Scan for the cell matching the given text and deliver its [x, y] coordinate at center. 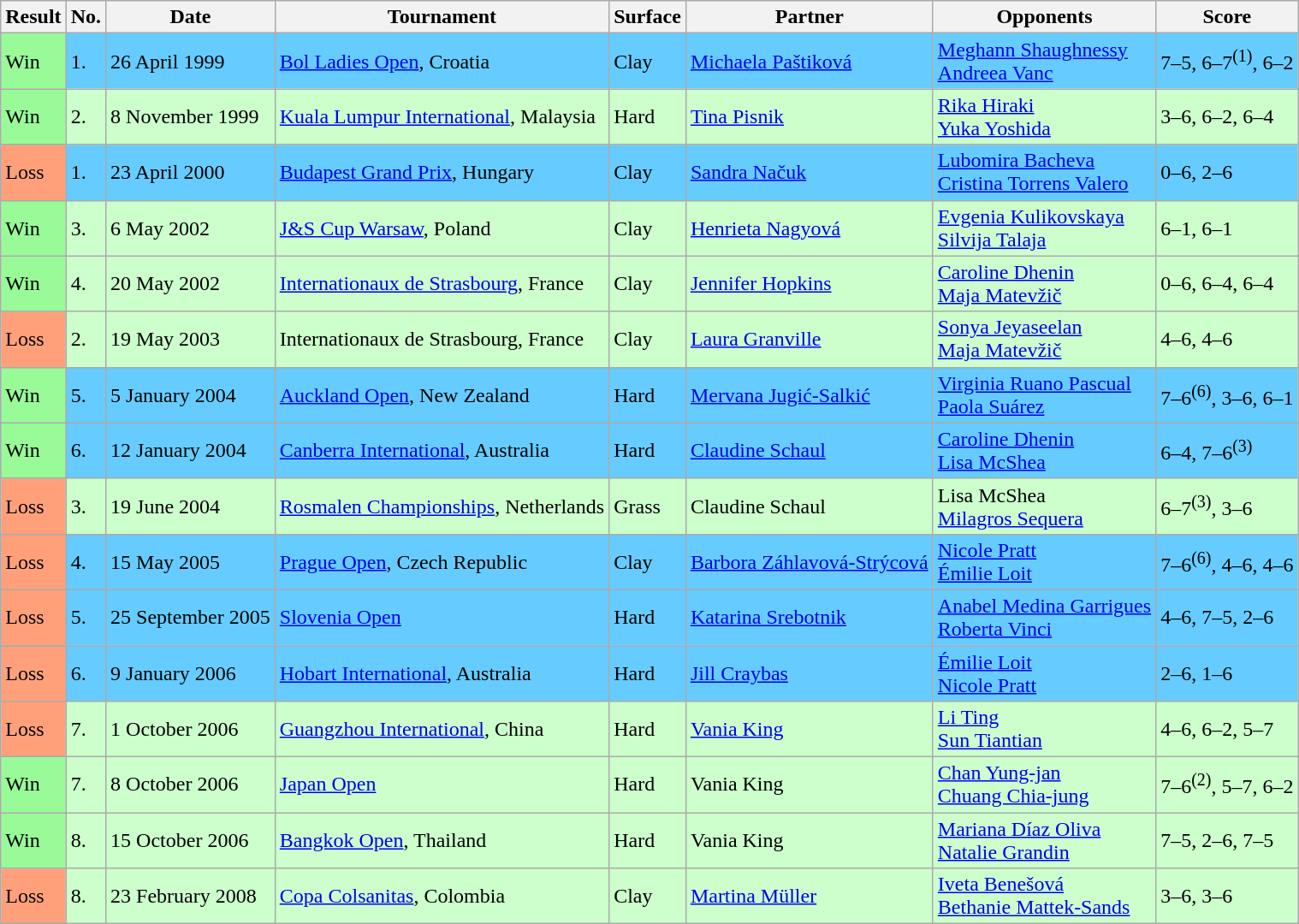
6–1, 6–1 [1227, 228]
4–6, 4–6 [1227, 339]
7–6(6), 4–6, 4–6 [1227, 561]
Martina Müller [810, 897]
Li Ting Sun Tiantian [1044, 729]
7–5, 6–7(1), 6–2 [1227, 62]
Lubomira Bacheva Cristina Torrens Valero [1044, 173]
Result [33, 17]
Michaela Paštiková [810, 62]
0–6, 6–4, 6–4 [1227, 284]
Chan Yung-jan Chuang Chia-jung [1044, 785]
Budapest Grand Prix, Hungary [442, 173]
Guangzhou International, China [442, 729]
6 May 2002 [191, 228]
Opponents [1044, 17]
25 September 2005 [191, 618]
7–6(2), 5–7, 6–2 [1227, 785]
19 June 2004 [191, 506]
Score [1227, 17]
Meghann Shaughnessy Andreea Vanc [1044, 62]
23 February 2008 [191, 897]
No. [86, 17]
Date [191, 17]
3–6, 3–6 [1227, 897]
4–6, 7–5, 2–6 [1227, 618]
23 April 2000 [191, 173]
0–6, 2–6 [1227, 173]
4–6, 6–2, 5–7 [1227, 729]
26 April 1999 [191, 62]
Grass [648, 506]
Laura Granville [810, 339]
8 October 2006 [191, 785]
Hobart International, Australia [442, 672]
6–4, 7–6(3) [1227, 450]
Tina Pisnik [810, 116]
Tournament [442, 17]
6–7(3), 3–6 [1227, 506]
Iveta Benešová Bethanie Mattek-Sands [1044, 897]
12 January 2004 [191, 450]
1 October 2006 [191, 729]
Henrieta Nagyová [810, 228]
Jennifer Hopkins [810, 284]
20 May 2002 [191, 284]
7–5, 2–6, 7–5 [1227, 840]
Surface [648, 17]
Anabel Medina Garrigues Roberta Vinci [1044, 618]
3–6, 6–2, 6–4 [1227, 116]
Rosmalen Championships, Netherlands [442, 506]
15 October 2006 [191, 840]
Sonya Jeyaseelan Maja Matevžič [1044, 339]
8 November 1999 [191, 116]
Prague Open, Czech Republic [442, 561]
Nicole Pratt Émilie Loit [1044, 561]
7–6(6), 3–6, 6–1 [1227, 395]
Katarina Srebotnik [810, 618]
Virginia Ruano Pascual Paola Suárez [1044, 395]
19 May 2003 [191, 339]
Partner [810, 17]
Émilie Loit Nicole Pratt [1044, 672]
Mariana Díaz Oliva Natalie Grandin [1044, 840]
Sandra Načuk [810, 173]
Caroline Dhenin Maja Matevžič [1044, 284]
Copa Colsanitas, Colombia [442, 897]
Auckland Open, New Zealand [442, 395]
Bol Ladies Open, Croatia [442, 62]
15 May 2005 [191, 561]
Lisa McShea Milagros Sequera [1044, 506]
Slovenia Open [442, 618]
Kuala Lumpur International, Malaysia [442, 116]
Mervana Jugić-Salkić [810, 395]
9 January 2006 [191, 672]
Caroline Dhenin Lisa McShea [1044, 450]
J&S Cup Warsaw, Poland [442, 228]
Barbora Záhlavová-Strýcová [810, 561]
Canberra International, Australia [442, 450]
2–6, 1–6 [1227, 672]
Jill Craybas [810, 672]
Evgenia Kulikovskaya Silvija Talaja [1044, 228]
Bangkok Open, Thailand [442, 840]
Japan Open [442, 785]
5 January 2004 [191, 395]
Rika Hiraki Yuka Yoshida [1044, 116]
